Detect which cell encompasses the target text, then output its (X, Y) center coordinate. 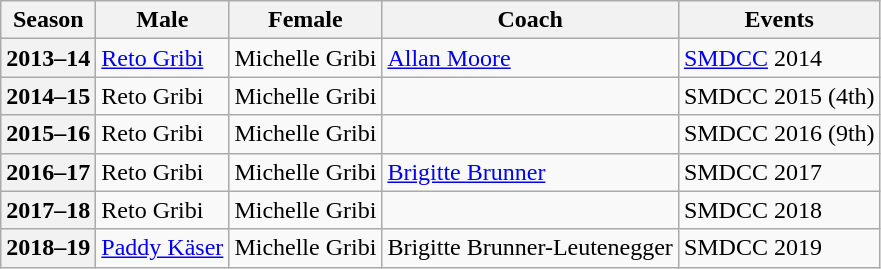
Events (779, 20)
Brigitte Brunner (530, 172)
SMDCC 2019 (779, 248)
Female (306, 20)
SMDCC 2014 (779, 58)
Brigitte Brunner-Leutenegger (530, 248)
Coach (530, 20)
SMDCC 2017 (779, 172)
SMDCC 2016 (9th) (779, 134)
2014–15 (48, 96)
SMDCC 2015 (4th) (779, 96)
Season (48, 20)
Paddy Käser (162, 248)
2013–14 (48, 58)
Allan Moore (530, 58)
2018–19 (48, 248)
2016–17 (48, 172)
Male (162, 20)
SMDCC 2018 (779, 210)
2017–18 (48, 210)
2015–16 (48, 134)
